Scan for the cell matching the given text and deliver its [X, Y] coordinate at center. 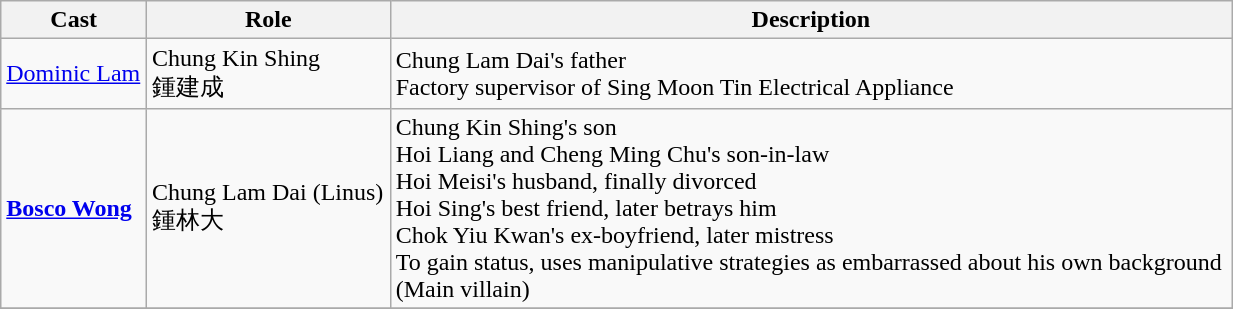
Description [811, 20]
Cast [74, 20]
Chung Lam Dai (Linus) 鍾林大 [269, 208]
Dominic Lam [74, 74]
Chung Kin Shing 鍾建成 [269, 74]
Chung Lam Dai's fatherFactory supervisor of Sing Moon Tin Electrical Appliance [811, 74]
Bosco Wong [74, 208]
Role [269, 20]
